Capture the cell that displays the provided text and extract its (x, y) central coordinate. 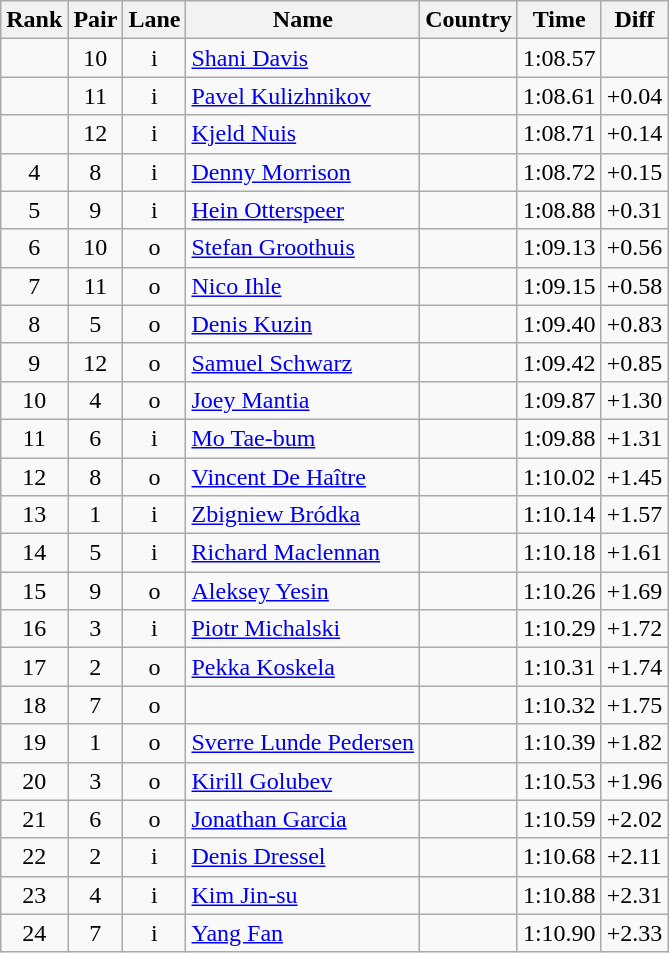
Country (469, 20)
Kim Jin-su (303, 895)
Diff (634, 20)
+1.69 (634, 591)
1:08.88 (559, 210)
Denis Dressel (303, 857)
+2.33 (634, 933)
1:10.18 (559, 553)
+1.57 (634, 515)
1:10.88 (559, 895)
+0.31 (634, 210)
+0.14 (634, 134)
1:10.31 (559, 667)
16 (34, 629)
1:10.32 (559, 705)
17 (34, 667)
Piotr Michalski (303, 629)
Vincent De Haître (303, 477)
+0.56 (634, 248)
Denny Morrison (303, 172)
Kjeld Nuis (303, 134)
Joey Mantia (303, 400)
Nico Ihle (303, 286)
Rank (34, 20)
1:09.87 (559, 400)
20 (34, 781)
Samuel Schwarz (303, 362)
1:10.90 (559, 933)
Jonathan Garcia (303, 819)
1:09.13 (559, 248)
Name (303, 20)
Yang Fan (303, 933)
19 (34, 743)
+1.82 (634, 743)
24 (34, 933)
1:09.40 (559, 324)
1:10.26 (559, 591)
1:09.15 (559, 286)
Denis Kuzin (303, 324)
15 (34, 591)
+2.11 (634, 857)
Time (559, 20)
+0.85 (634, 362)
+2.02 (634, 819)
1:08.71 (559, 134)
14 (34, 553)
1:09.42 (559, 362)
1:10.29 (559, 629)
Shani Davis (303, 58)
1:10.59 (559, 819)
1:08.61 (559, 96)
+0.04 (634, 96)
1:08.72 (559, 172)
+1.30 (634, 400)
1:10.68 (559, 857)
1:09.88 (559, 438)
+1.72 (634, 629)
+1.45 (634, 477)
1:10.39 (559, 743)
+0.58 (634, 286)
Zbigniew Bródka (303, 515)
Pair (96, 20)
1:10.53 (559, 781)
+1.96 (634, 781)
13 (34, 515)
Stefan Groothuis (303, 248)
+1.74 (634, 667)
Sverre Lunde Pedersen (303, 743)
18 (34, 705)
+0.15 (634, 172)
Mo Tae-bum (303, 438)
+1.61 (634, 553)
Aleksey Yesin (303, 591)
Richard Maclennan (303, 553)
Lane (154, 20)
+2.31 (634, 895)
+0.83 (634, 324)
Kirill Golubev (303, 781)
Pekka Koskela (303, 667)
+1.75 (634, 705)
Pavel Kulizhnikov (303, 96)
+1.31 (634, 438)
1:08.57 (559, 58)
Hein Otterspeer (303, 210)
1:10.02 (559, 477)
21 (34, 819)
22 (34, 857)
1:10.14 (559, 515)
23 (34, 895)
